Pinpoint the cell where the given text exists, returning its (x, y) midpoint coordinate. 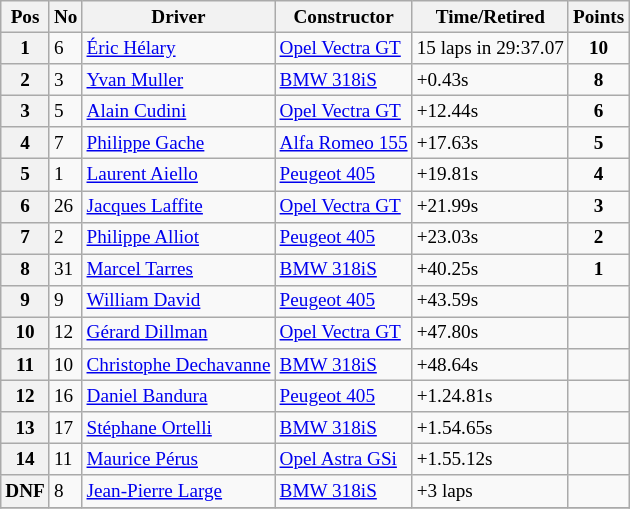
+3 laps (490, 491)
+23.03s (490, 238)
+1.55.12s (490, 460)
No (66, 17)
Yvan Muller (178, 80)
DNF (26, 491)
Éric Hélary (178, 48)
+47.80s (490, 333)
Points (598, 17)
Time/Retired (490, 17)
16 (66, 396)
15 laps in 29:37.07 (490, 48)
17 (66, 428)
26 (66, 206)
Laurent Aiello (178, 175)
Opel Astra GSi (344, 460)
+21.99s (490, 206)
Driver (178, 17)
Pos (26, 17)
Jacques Laffite (178, 206)
Maurice Pérus (178, 460)
Daniel Bandura (178, 396)
31 (66, 270)
Stéphane Ortelli (178, 428)
Christophe Dechavanne (178, 365)
William David (178, 301)
+19.81s (490, 175)
+43.59s (490, 301)
Philippe Alliot (178, 238)
13 (26, 428)
Constructor (344, 17)
Marcel Tarres (178, 270)
Alfa Romeo 155 (344, 143)
+1.54.65s (490, 428)
+17.63s (490, 143)
+1.24.81s (490, 396)
Alain Cudini (178, 111)
Philippe Gache (178, 143)
+12.44s (490, 111)
Jean-Pierre Large (178, 491)
+0.43s (490, 80)
+40.25s (490, 270)
Gérard Dillman (178, 333)
14 (26, 460)
+48.64s (490, 365)
